From the cell containing the given text, extract its center point as [x, y] coordinate. 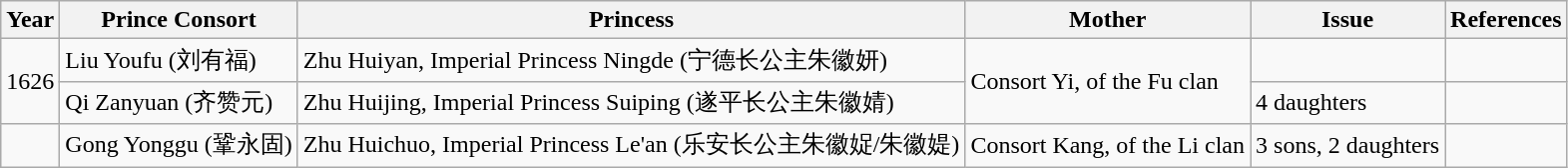
Qi Zanyuan (齐赞元) [179, 102]
Zhu Huichuo, Imperial Princess Le'an (乐安长公主朱徽娖/朱徽媞) [631, 146]
Liu Youfu (刘有福) [179, 60]
Zhu Huiyan, Imperial Princess Ningde (宁德长公主朱徽妍) [631, 60]
Prince Consort [179, 20]
Zhu Huijing, Imperial Princess Suiping (遂平长公主朱徽婧) [631, 102]
3 sons, 2 daughters [1347, 146]
1626 [30, 82]
Mother [1108, 20]
Year [30, 20]
Issue [1347, 20]
Consort Kang, of the Li clan [1108, 146]
Princess [631, 20]
Consort Yi, of the Fu clan [1108, 82]
Gong Yonggu (鞏永固) [179, 146]
References [1507, 20]
4 daughters [1347, 102]
